From the cell containing the given text, extract its center point as (x, y) coordinate. 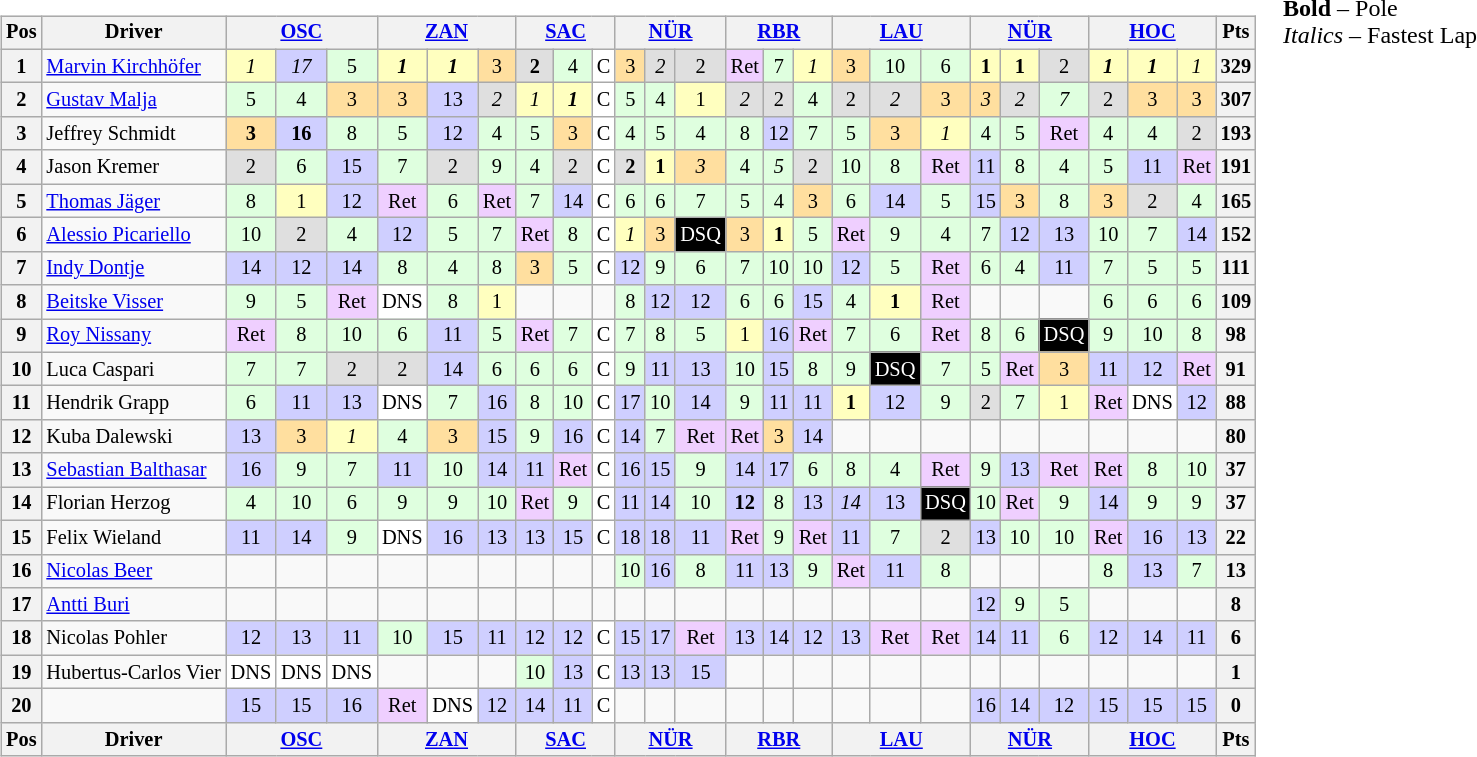
Hendrik Grapp (133, 403)
Luca Caspari (133, 369)
Indy Dontje (133, 268)
Nicolas Pohler (133, 638)
193 (1236, 134)
Roy Nissany (133, 336)
20 (21, 706)
191 (1236, 167)
19 (21, 672)
Sebastian Balthasar (133, 470)
Beitske Visser (133, 302)
80 (1236, 437)
0 (1236, 706)
Gustav Malja (133, 100)
111 (1236, 268)
Jason Kremer (133, 167)
Antti Buri (133, 605)
Hubertus-Carlos Vier (133, 672)
165 (1236, 201)
22 (1236, 537)
Marvin Kirchhöfer (133, 66)
Florian Herzog (133, 504)
Kuba Dalewski (133, 437)
91 (1236, 369)
Jeffrey Schmidt (133, 134)
Felix Wieland (133, 537)
88 (1236, 403)
329 (1236, 66)
152 (1236, 235)
307 (1236, 100)
Nicolas Beer (133, 571)
98 (1236, 336)
Thomas Jäger (133, 201)
Alessio Picariello (133, 235)
109 (1236, 302)
